Capture the cell that displays the provided text and extract its [x, y] central coordinate. 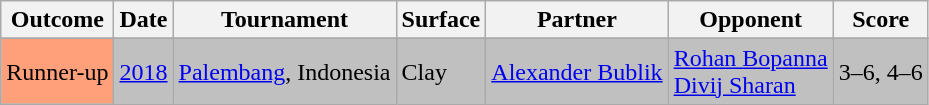
Surface [441, 20]
Outcome [58, 20]
Score [880, 20]
Alexander Bublik [577, 72]
3–6, 4–6 [880, 72]
Runner-up [58, 72]
Tournament [284, 20]
Opponent [750, 20]
Date [144, 20]
Partner [577, 20]
Clay [441, 72]
2018 [144, 72]
Palembang, Indonesia [284, 72]
Rohan Bopanna Divij Sharan [750, 72]
